From the cell containing the given text, extract its center point as (x, y) coordinate. 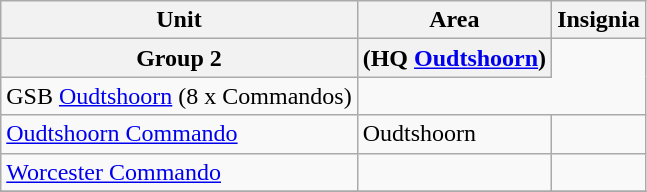
Oudtshoorn Commando (179, 134)
Worcester Commando (179, 172)
GSB Oudtshoorn (8 x Commandos) (179, 96)
Insignia (599, 20)
(HQ Oudtshoorn) (454, 58)
Group 2 (179, 58)
Oudtshoorn (454, 134)
Unit (179, 20)
Area (454, 20)
